Locate the cell with the specified text and output its (X, Y) center coordinate. 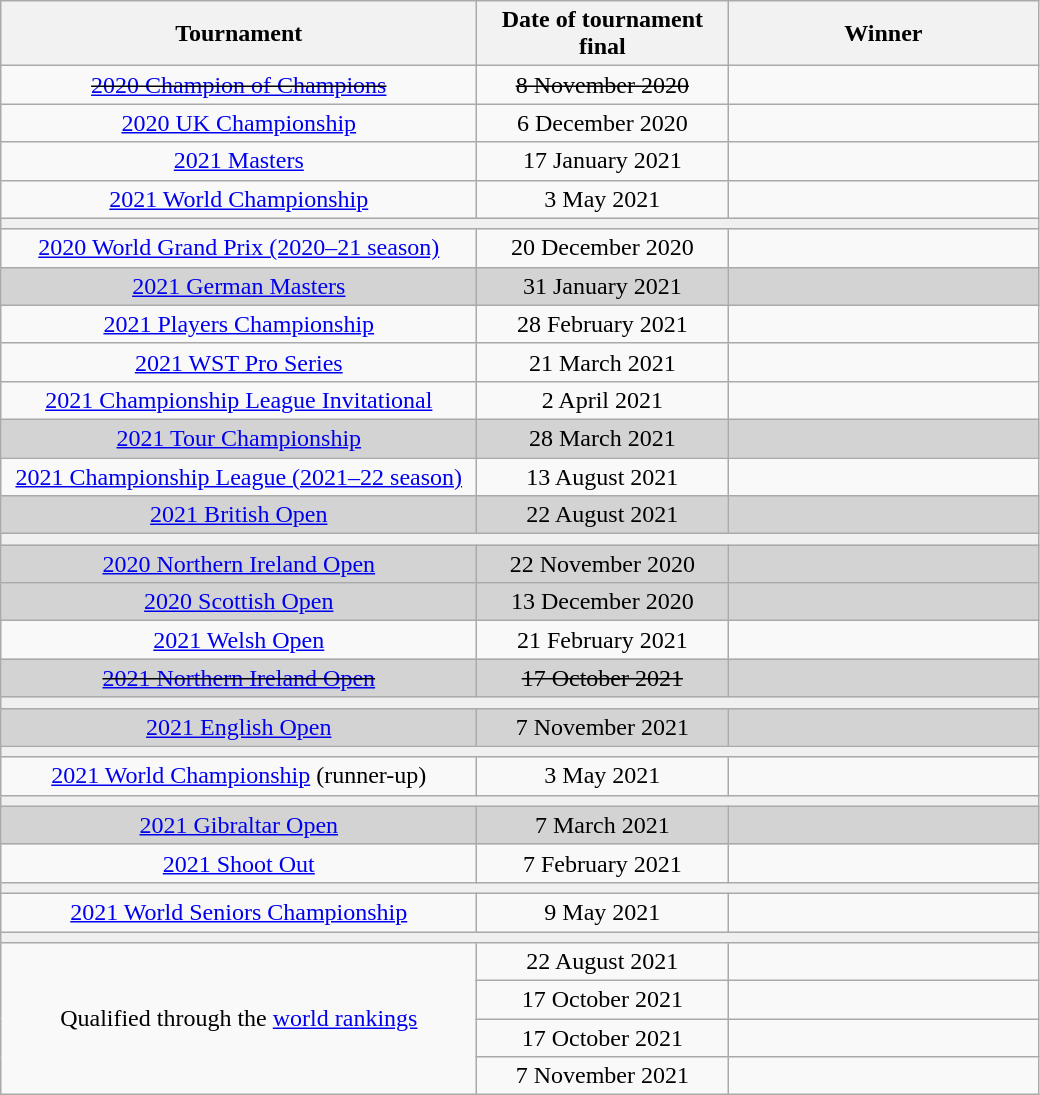
2021 British Open (239, 515)
2021 Players Championship (239, 324)
13 December 2020 (602, 602)
7 March 2021 (602, 825)
2020 Scottish Open (239, 602)
2 April 2021 (602, 400)
2020 Champion of Champions (239, 85)
Date of tournament final (602, 34)
Tournament (239, 34)
2021 Northern Ireland Open (239, 678)
13 August 2021 (602, 477)
2021 Championship League Invitational (239, 400)
2020 Northern Ireland Open (239, 564)
2021 World Seniors Championship (239, 912)
2021 English Open (239, 727)
28 February 2021 (602, 324)
2021 World Championship (239, 199)
21 February 2021 (602, 640)
6 December 2020 (602, 123)
2021 Championship League (2021–22 season) (239, 477)
20 December 2020 (602, 248)
2021 Masters (239, 161)
Winner (884, 34)
2021 Shoot Out (239, 863)
2021 German Masters (239, 286)
2021 Welsh Open (239, 640)
2021 Gibraltar Open (239, 825)
2021 World Championship (runner-up) (239, 776)
2021 Tour Championship (239, 438)
7 February 2021 (602, 863)
28 March 2021 (602, 438)
2021 WST Pro Series (239, 362)
8 November 2020 (602, 85)
22 November 2020 (602, 564)
21 March 2021 (602, 362)
31 January 2021 (602, 286)
2020 UK Championship (239, 123)
9 May 2021 (602, 912)
2020 World Grand Prix (2020–21 season) (239, 248)
Qualified through the world rankings (239, 1019)
17 January 2021 (602, 161)
